Output the (x, y) coordinate of the center of the cell containing the given text.  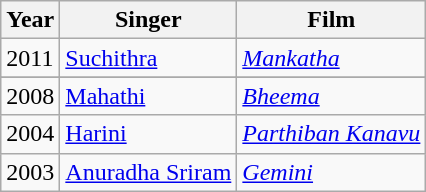
Singer (148, 20)
2008 (30, 96)
2004 (30, 134)
Year (30, 20)
Mahathi (148, 96)
Harini (148, 134)
2003 (30, 172)
Anuradha Sriram (148, 172)
Gemini (332, 172)
Parthiban Kanavu (332, 134)
Bheema (332, 96)
2011 (30, 58)
Suchithra (148, 58)
Mankatha (332, 58)
Film (332, 20)
